From the cell containing the given text, extract its center point as [x, y] coordinate. 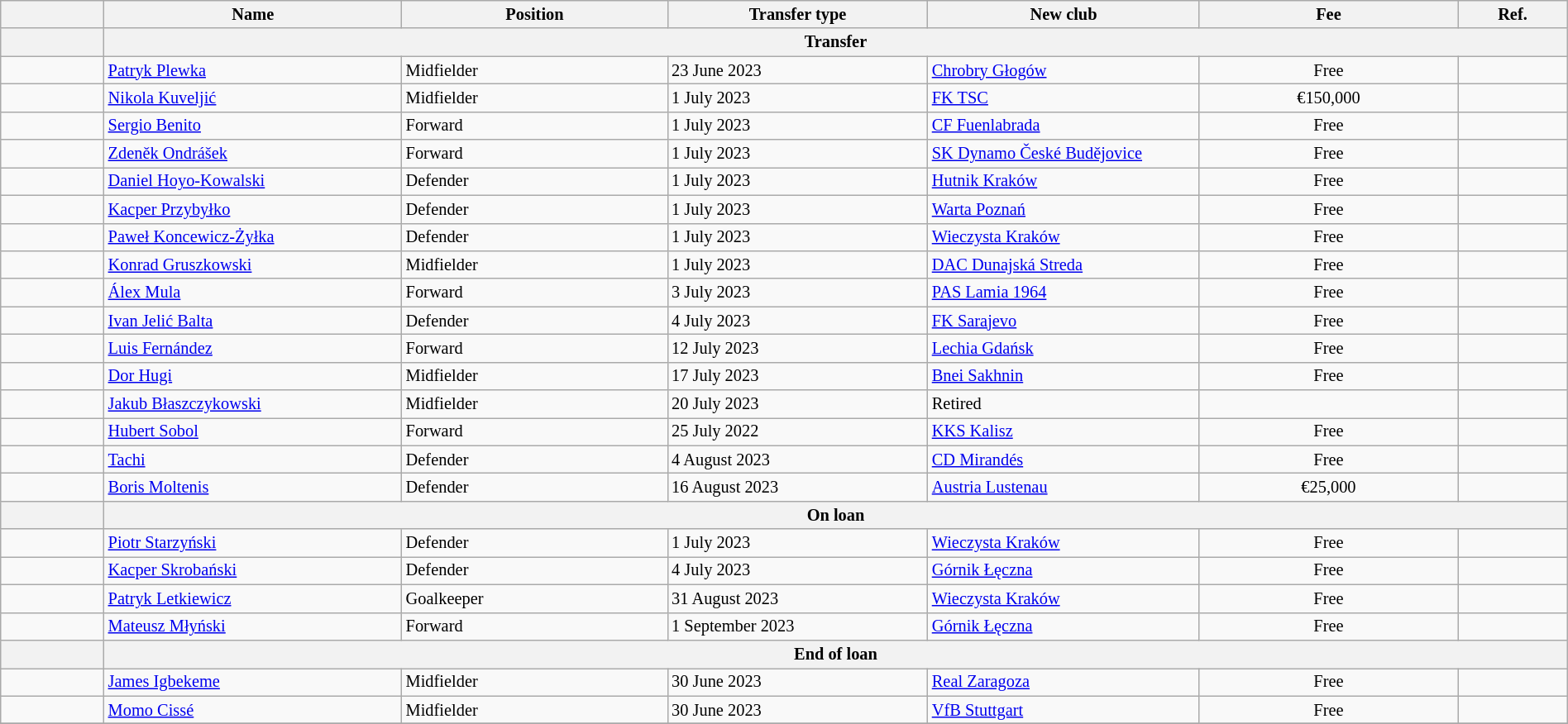
Lechia Gdańsk [1064, 348]
1 September 2023 [797, 626]
17 July 2023 [797, 376]
Real Zaragoza [1064, 682]
FK Sarajevo [1064, 321]
Transfer [836, 42]
Hubert Sobol [253, 431]
23 June 2023 [797, 70]
Zdeněk Ondrášek [253, 154]
Warta Poznań [1064, 209]
Luis Fernández [253, 348]
Chrobry Głogów [1064, 70]
Transfer type [797, 14]
Nikola Kuveljić [253, 98]
Dor Hugi [253, 376]
Tachi [253, 460]
Álex Mula [253, 293]
FK TSC [1064, 98]
Patryk Plewka [253, 70]
12 July 2023 [797, 348]
4 August 2023 [797, 460]
CD Mirandés [1064, 460]
James Igbekeme [253, 682]
Austria Lustenau [1064, 487]
VfB Stuttgart [1064, 710]
Sergio Benito [253, 126]
Jakub Błaszczykowski [253, 404]
Patryk Letkiewicz [253, 598]
Kacper Przybyłko [253, 209]
Piotr Starzyński [253, 543]
Momo Cissé [253, 710]
20 July 2023 [797, 404]
CF Fuenlabrada [1064, 126]
Paweł Koncewicz-Żyłka [253, 237]
PAS Lamia 1964 [1064, 293]
Konrad Gruszkowski [253, 264]
€150,000 [1328, 98]
Fee [1328, 14]
DAC Dunajská Streda [1064, 264]
Name [253, 14]
31 August 2023 [797, 598]
Mateusz Młyński [253, 626]
Position [534, 14]
Hutnik Kraków [1064, 181]
On loan [836, 515]
KKS Kalisz [1064, 431]
Boris Moltenis [253, 487]
Ref. [1513, 14]
Daniel Hoyo-Kowalski [253, 181]
25 July 2022 [797, 431]
New club [1064, 14]
SK Dynamo České Budějovice [1064, 154]
Ivan Jelić Balta [253, 321]
Bnei Sakhnin [1064, 376]
€25,000 [1328, 487]
Kacper Skrobański [253, 570]
Retired [1064, 404]
Goalkeeper [534, 598]
End of loan [836, 654]
3 July 2023 [797, 293]
16 August 2023 [797, 487]
